Return the (X, Y) coordinate for the center point of the cell that contains the specified text.  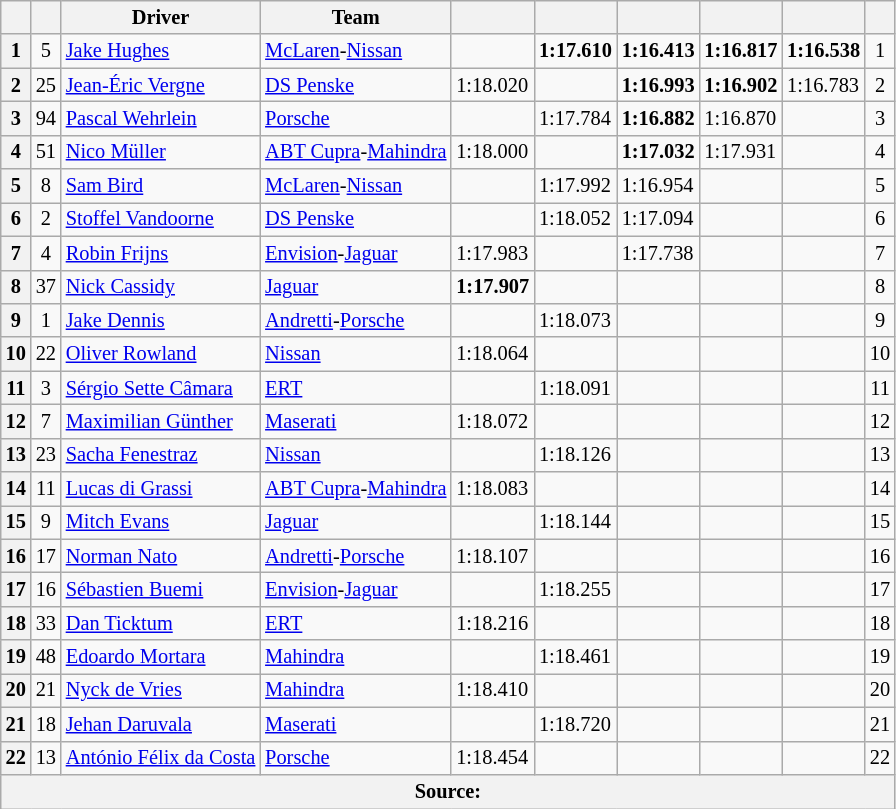
Maximilian Günther (160, 421)
1:18.020 (492, 85)
1:16.783 (824, 85)
Stoffel Vandoorne (160, 219)
1:18.410 (492, 690)
1:18.126 (576, 455)
1:18.107 (492, 556)
Sébastien Buemi (160, 589)
1:17.738 (658, 253)
1:17.907 (492, 287)
1:17.094 (658, 219)
1:16.993 (658, 85)
1:18.000 (492, 152)
1:17.983 (492, 253)
Sacha Fenestraz (160, 455)
Driver (160, 17)
1:18.072 (492, 421)
1:18.255 (576, 589)
1:18.091 (576, 388)
Source: (448, 791)
Team (356, 17)
1:17.784 (576, 118)
1:18.052 (576, 219)
1:16.902 (742, 85)
1:18.720 (576, 724)
1:18.144 (576, 522)
Norman Nato (160, 556)
48 (46, 657)
1:16.413 (658, 51)
1:18.216 (492, 623)
1:16.538 (824, 51)
1:17.931 (742, 152)
1:18.073 (576, 320)
Pascal Wehrlein (160, 118)
Nick Cassidy (160, 287)
Jake Dennis (160, 320)
Sam Bird (160, 186)
33 (46, 623)
Nico Müller (160, 152)
Jean-Éric Vergne (160, 85)
23 (46, 455)
1:18.083 (492, 489)
94 (46, 118)
1:16.882 (658, 118)
1:18.454 (492, 758)
1:16.817 (742, 51)
1:17.992 (576, 186)
António Félix da Costa (160, 758)
Mitch Evans (160, 522)
1:18.064 (492, 354)
1:18.461 (576, 657)
1:16.870 (742, 118)
Nyck de Vries (160, 690)
Edoardo Mortara (160, 657)
Sérgio Sette Câmara (160, 388)
25 (46, 85)
Lucas di Grassi (160, 489)
51 (46, 152)
1:17.610 (576, 51)
Robin Frijns (160, 253)
1:16.954 (658, 186)
Dan Ticktum (160, 623)
Jehan Daruvala (160, 724)
1:17.032 (658, 152)
37 (46, 287)
Oliver Rowland (160, 354)
Jake Hughes (160, 51)
